Output the (x, y) coordinate of the center of the cell containing the given text.  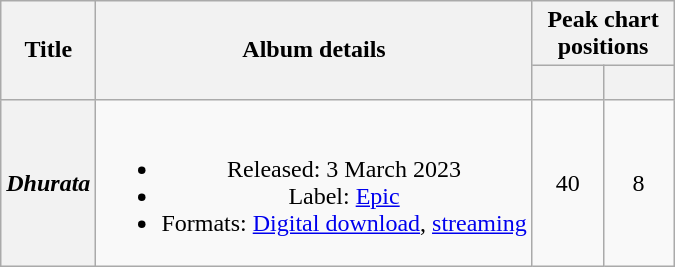
Peak chart positions (603, 34)
Album details (314, 50)
Dhurata (48, 182)
8 (638, 182)
Title (48, 50)
Released: 3 March 2023Label: EpicFormats: Digital download, streaming (314, 182)
40 (568, 182)
